Detect which cell encompasses the target text, then output its [X, Y] center coordinate. 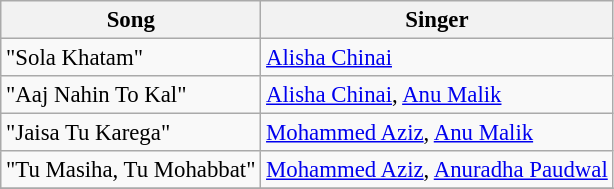
Alisha Chinai, Anu Malik [437, 95]
Mohammed Aziz, Anu Malik [437, 133]
"Aaj Nahin To Kal" [131, 95]
"Tu Masiha, Tu Mohabbat" [131, 170]
"Sola Khatam" [131, 58]
Song [131, 20]
"Jaisa Tu Karega" [131, 133]
Singer [437, 20]
Mohammed Aziz, Anuradha Paudwal [437, 170]
Alisha Chinai [437, 58]
